From the cell containing the given text, extract its center point as (x, y) coordinate. 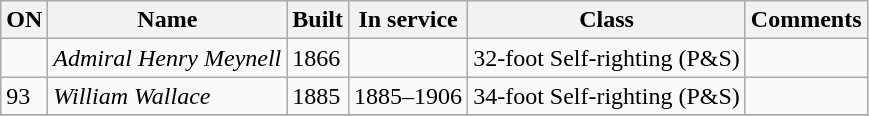
1885 (318, 96)
In service (408, 20)
Name (168, 20)
93 (24, 96)
1866 (318, 58)
Comments (806, 20)
34-foot Self-righting (P&S) (607, 96)
William Wallace (168, 96)
Admiral Henry Meynell (168, 58)
Built (318, 20)
ON (24, 20)
32-foot Self-righting (P&S) (607, 58)
Class (607, 20)
1885–1906 (408, 96)
